Output the [X, Y] coordinate of the center of the cell containing the given text.  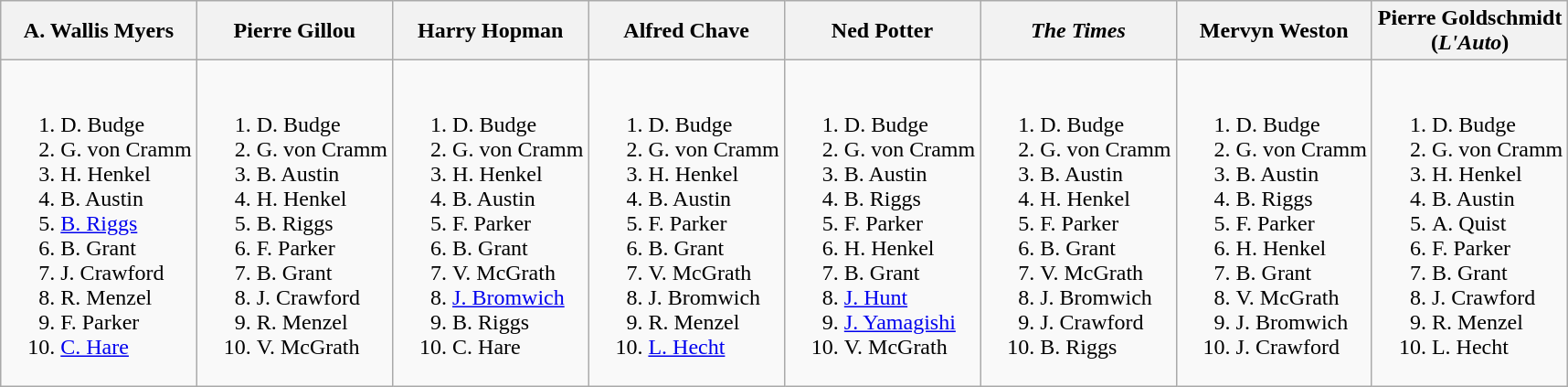
D. Budge G. von Cramm H. Henkel B. Austin F. Parker B. Grant V. McGrath J. Bromwich R. Menzel L. Hecht [686, 223]
D. Budge G. von Cramm H. Henkel B. Austin A. Quist F. Parker B. Grant J. Crawford R. Menzel L. Hecht [1469, 223]
D. Budge G. von Cramm B. Austin H. Henkel F. Parker B. Grant V. McGrath J. Bromwich J. Crawford B. Riggs [1078, 223]
D. Budge G. von Cramm B. Austin B. Riggs F. Parker H. Henkel B. Grant V. McGrath J. Bromwich J. Crawford [1274, 223]
D. Budge G. von Cramm B. Austin H. Henkel B. Riggs F. Parker B. Grant J. Crawford R. Menzel V. McGrath [294, 223]
The Times [1078, 31]
D. Budge G. von Cramm H. Henkel B. Austin F. Parker B. Grant V. McGrath J. Bromwich B. Riggs C. Hare [491, 223]
Pierre Goldschmidt(L'Auto) [1469, 31]
Pierre Gillou [294, 31]
Harry Hopman [491, 31]
A. Wallis Myers [99, 31]
D. Budge G. von Cramm H. Henkel B. Austin B. Riggs B. Grant J. Crawford R. Menzel F. Parker C. Hare [99, 223]
D. Budge G. von Cramm B. Austin B. Riggs F. Parker H. Henkel B. Grant J. Hunt J. Yamagishi V. McGrath [882, 223]
Alfred Chave [686, 31]
Mervyn Weston [1274, 31]
Ned Potter [882, 31]
